Return [x, y] of the center of cell containing provided text 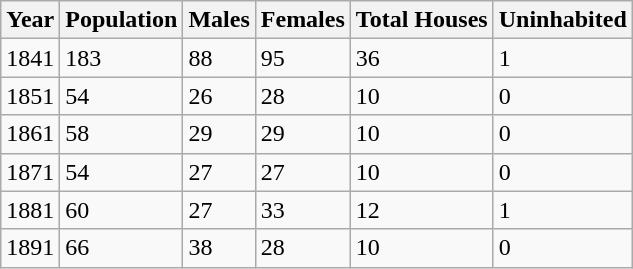
12 [422, 210]
1841 [30, 58]
Females [302, 20]
Population [122, 20]
Males [219, 20]
1881 [30, 210]
66 [122, 248]
1861 [30, 134]
36 [422, 58]
88 [219, 58]
95 [302, 58]
26 [219, 96]
183 [122, 58]
60 [122, 210]
1871 [30, 172]
Total Houses [422, 20]
38 [219, 248]
1891 [30, 248]
1851 [30, 96]
33 [302, 210]
Uninhabited [562, 20]
Year [30, 20]
58 [122, 134]
